For the text-containing cell, return its midpoint in (x, y) coordinate format. 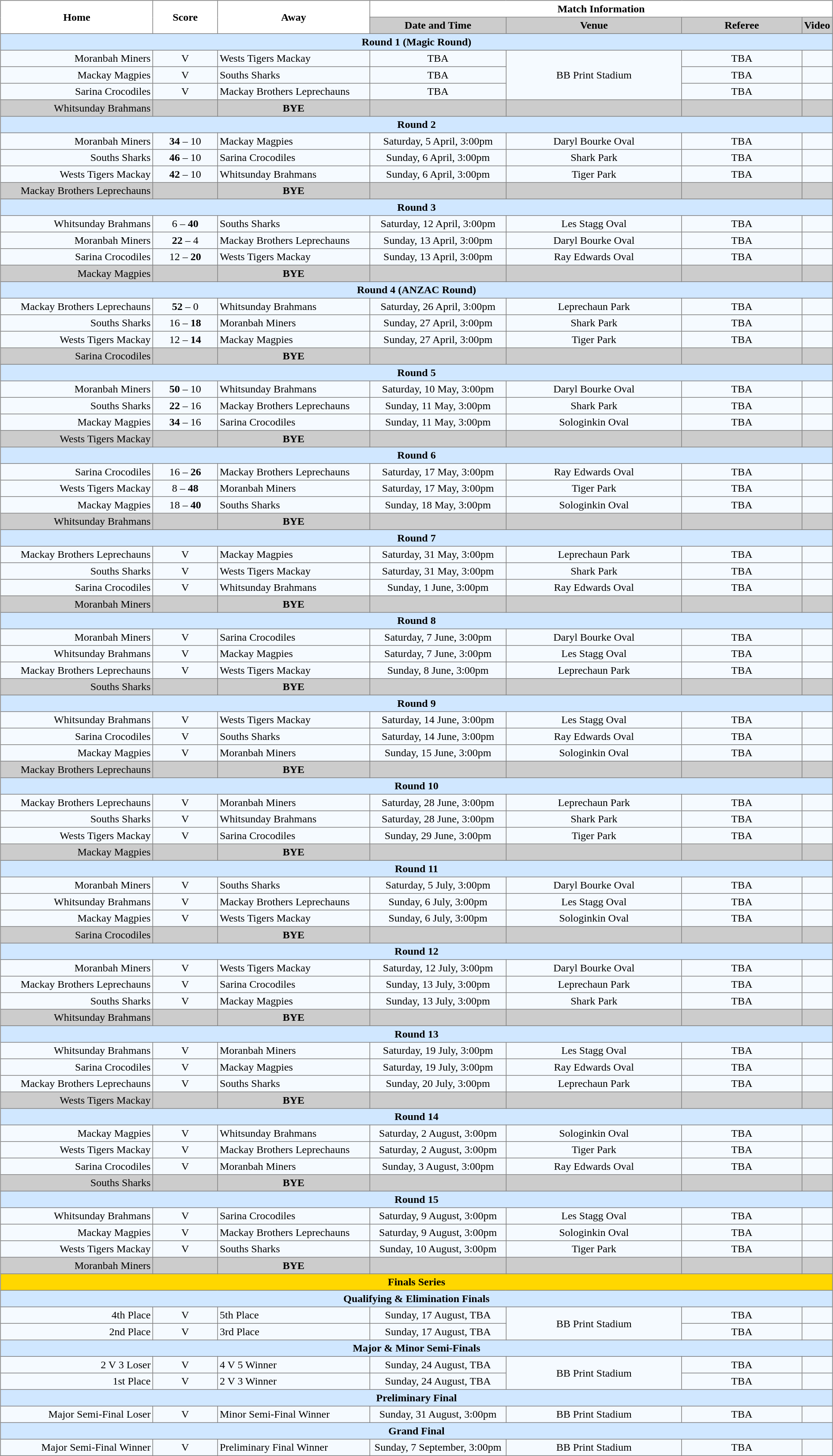
Round 8 (416, 621)
Finals Series (416, 1282)
3rd Place (294, 1332)
8 – 48 (185, 489)
Round 14 (416, 1117)
52 – 0 (185, 306)
Preliminary Final Winner (294, 1448)
Round 3 (416, 207)
Saturday, 5 July, 3:00pm (438, 885)
Saturday, 26 April, 3:00pm (438, 306)
Saturday, 12 April, 3:00pm (438, 224)
Match Information (601, 9)
Round 9 (416, 703)
50 – 10 (185, 389)
Sunday, 7 September, 3:00pm (438, 1448)
Away (294, 17)
2 V 3 Winner (294, 1381)
16 – 26 (185, 472)
Round 7 (416, 538)
Saturday, 12 July, 3:00pm (438, 968)
Saturday, 5 April, 3:00pm (438, 141)
4 V 5 Winner (294, 1365)
Round 12 (416, 952)
Sunday, 15 June, 3:00pm (438, 753)
Round 1 (Magic Round) (416, 42)
Sunday, 3 August, 3:00pm (438, 1166)
Saturday, 10 May, 3:00pm (438, 389)
Round 10 (416, 786)
12 – 14 (185, 340)
4th Place (77, 1315)
2 V 3 Loser (77, 1365)
6 – 40 (185, 224)
Major & Minor Semi-Finals (416, 1348)
2nd Place (77, 1332)
Qualifying & Elimination Finals (416, 1299)
Video (817, 26)
Round 2 (416, 125)
12 – 20 (185, 257)
Major Semi-Final Winner (77, 1448)
Sunday, 20 July, 3:00pm (438, 1084)
Venue (594, 26)
Sunday, 1 June, 3:00pm (438, 588)
Round 13 (416, 1034)
18 – 40 (185, 505)
34 – 10 (185, 141)
Sunday, 29 June, 3:00pm (438, 836)
Sunday, 31 August, 3:00pm (438, 1415)
Round 15 (416, 1199)
34 – 16 (185, 422)
Round 11 (416, 869)
1st Place (77, 1381)
22 – 16 (185, 406)
Grand Final (416, 1431)
Minor Semi-Final Winner (294, 1415)
Score (185, 17)
Referee (742, 26)
5th Place (294, 1315)
22 – 4 (185, 240)
46 – 10 (185, 158)
Sunday, 8 June, 3:00pm (438, 670)
42 – 10 (185, 174)
16 – 18 (185, 323)
Preliminary Final (416, 1398)
Round 4 (ANZAC Round) (416, 290)
Round 5 (416, 373)
Sunday, 10 August, 3:00pm (438, 1249)
Home (77, 17)
Round 6 (416, 455)
Sunday, 18 May, 3:00pm (438, 505)
Major Semi-Final Loser (77, 1415)
Date and Time (438, 26)
